Return [X, Y] of the center of cell containing provided text 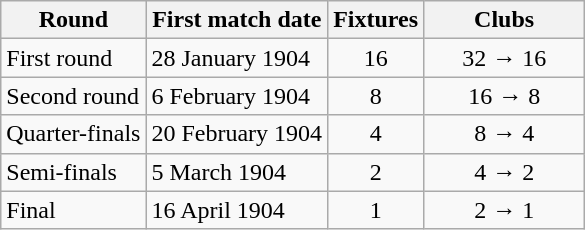
16 April 1904 [237, 210]
2 [376, 172]
2 → 1 [504, 210]
4 [376, 134]
16 [376, 58]
16 → 8 [504, 96]
Clubs [504, 20]
5 March 1904 [237, 172]
8 → 4 [504, 134]
28 January 1904 [237, 58]
First match date [237, 20]
1 [376, 210]
Semi-finals [74, 172]
4 → 2 [504, 172]
First round [74, 58]
Fixtures [376, 20]
Second round [74, 96]
6 February 1904 [237, 96]
20 February 1904 [237, 134]
Round [74, 20]
Quarter-finals [74, 134]
Final [74, 210]
32 → 16 [504, 58]
8 [376, 96]
